From the cell containing the given text, extract its center point as [X, Y] coordinate. 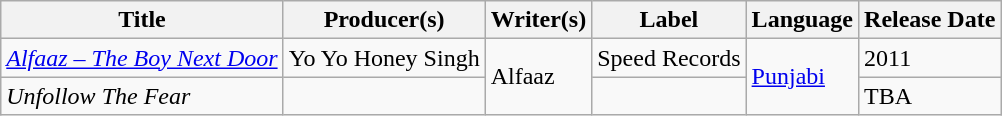
Label [669, 20]
Punjabi [802, 77]
2011 [930, 58]
Title [142, 20]
Speed Records [669, 58]
TBA [930, 96]
Writer(s) [538, 20]
Language [802, 20]
Alfaaz – The Boy Next Door [142, 58]
Producer(s) [384, 20]
Unfollow The Fear [142, 96]
Alfaaz [538, 77]
Release Date [930, 20]
Yo Yo Honey Singh [384, 58]
